Provide the [x, y] coordinate of the cell's center where the given text is located.  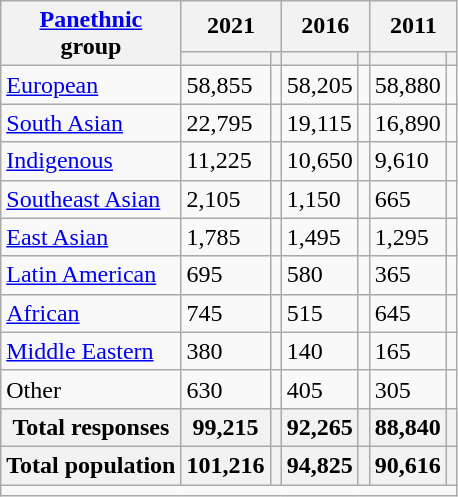
1,495 [320, 237]
58,205 [320, 85]
580 [320, 275]
10,650 [320, 161]
380 [226, 351]
745 [226, 313]
1,295 [408, 237]
99,215 [226, 427]
305 [408, 389]
665 [408, 199]
101,216 [226, 465]
88,840 [408, 427]
140 [320, 351]
22,795 [226, 123]
94,825 [320, 465]
Other [91, 389]
165 [408, 351]
58,880 [408, 85]
1,785 [226, 237]
645 [408, 313]
South Asian [91, 123]
1,150 [320, 199]
695 [226, 275]
Total population [91, 465]
16,890 [408, 123]
515 [320, 313]
11,225 [226, 161]
92,265 [320, 427]
European [91, 85]
Indigenous [91, 161]
365 [408, 275]
2011 [413, 26]
58,855 [226, 85]
Latin American [91, 275]
2,105 [226, 199]
9,610 [408, 161]
Middle Eastern [91, 351]
East Asian [91, 237]
Panethnicgroup [91, 34]
405 [320, 389]
90,616 [408, 465]
Southeast Asian [91, 199]
2016 [325, 26]
Total responses [91, 427]
630 [226, 389]
2021 [231, 26]
19,115 [320, 123]
African [91, 313]
